Extract the [X, Y] coordinate from the center of the cell holding the provided text.  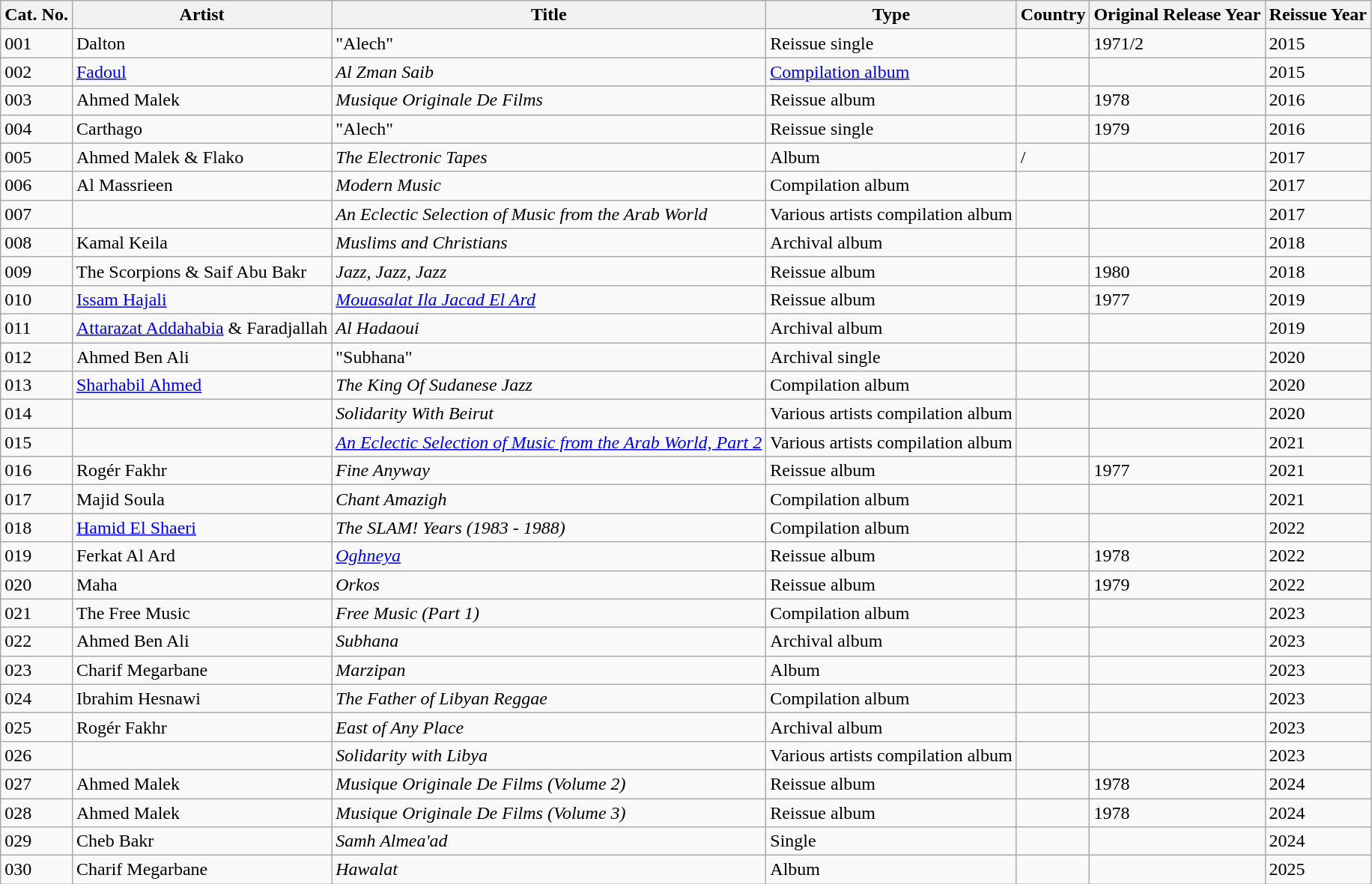
Jazz, Jazz, Jazz [549, 271]
Archival single [891, 357]
Muslims and Christians [549, 243]
010 [37, 299]
Samh Almea'ad [549, 841]
Al Hadaoui [549, 328]
018 [37, 528]
028 [37, 812]
Type [891, 15]
Subhana [549, 641]
008 [37, 243]
030 [37, 870]
015 [37, 442]
002 [37, 72]
Dalton [201, 43]
Modern Music [549, 186]
Solidarity with Libya [549, 755]
Country [1053, 15]
An Eclectic Selection of Music from the Arab World, Part 2 [549, 442]
012 [37, 357]
Original Release Year [1177, 15]
Al Massrieen [201, 186]
Kamal Keila [201, 243]
The Free Music [201, 613]
007 [37, 214]
Artist [201, 15]
Majid Soula [201, 499]
Title [549, 15]
004 [37, 129]
021 [37, 613]
East of Any Place [549, 727]
020 [37, 585]
Chant Amazigh [549, 499]
Mouasalat Ila Jacad El Ard [549, 299]
001 [37, 43]
Single [891, 841]
029 [37, 841]
The SLAM! Years (1983 - 1988) [549, 528]
024 [37, 698]
Orkos [549, 585]
014 [37, 414]
Cheb Bakr [201, 841]
Musique Originale De Films (Volume 3) [549, 812]
The King Of Sudanese Jazz [549, 385]
Maha [201, 585]
026 [37, 755]
019 [37, 556]
1971/2 [1177, 43]
/ [1053, 157]
Fine Anyway [549, 471]
Reissue Year [1318, 15]
Sharhabil Ahmed [201, 385]
Carthago [201, 129]
Attarazat Addahabia & Faradjallah [201, 328]
Oghneya [549, 556]
Ferkat Al Ard [201, 556]
016 [37, 471]
005 [37, 157]
The Father of Libyan Reggae [549, 698]
Fadoul [201, 72]
Musique Originale De Films [549, 100]
011 [37, 328]
022 [37, 641]
Al Zman Saib [549, 72]
009 [37, 271]
Issam Hajali [201, 299]
Ahmed Malek & Flako [201, 157]
025 [37, 727]
"Subhana" [549, 357]
The Scorpions & Saif Abu Bakr [201, 271]
2025 [1318, 870]
The Electronic Tapes [549, 157]
Musique Originale De Films (Volume 2) [549, 784]
027 [37, 784]
Cat. No. [37, 15]
An Eclectic Selection of Music from the Arab World [549, 214]
023 [37, 670]
003 [37, 100]
Hawalat [549, 870]
017 [37, 499]
Free Music (Part 1) [549, 613]
006 [37, 186]
013 [37, 385]
1980 [1177, 271]
Hamid El Shaeri [201, 528]
Marzipan [549, 670]
Ibrahim Hesnawi [201, 698]
Solidarity With Beirut [549, 414]
